From the cell containing the given text, extract its center point as (X, Y) coordinate. 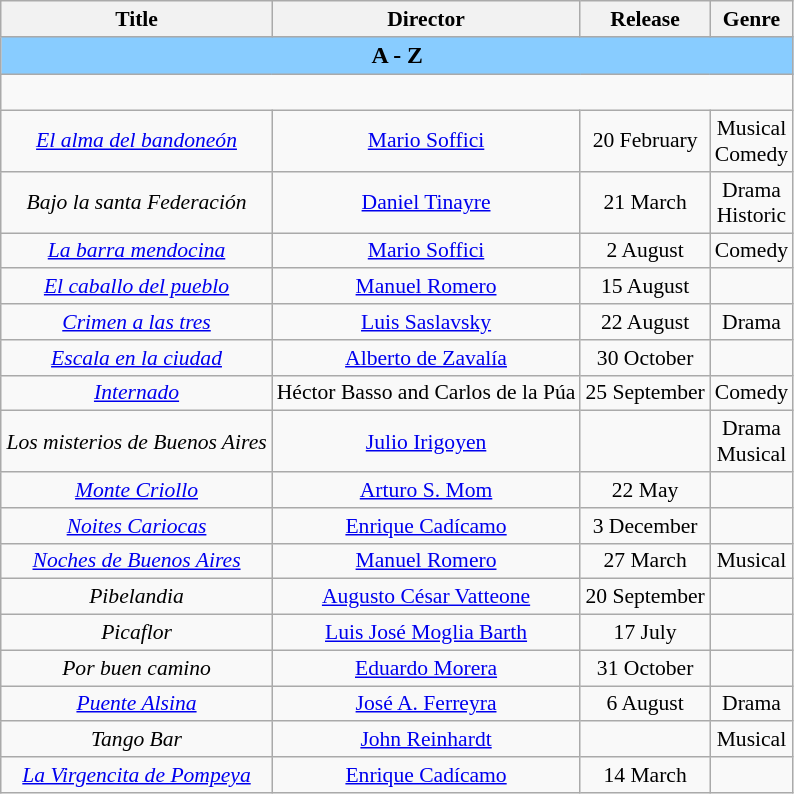
Release (644, 19)
22 August (644, 322)
20 February (644, 142)
2 August (644, 251)
Genre (752, 19)
6 August (644, 704)
Luis José Moglia Barth (426, 633)
20 September (644, 597)
21 March (644, 202)
Picaflor (136, 633)
Monte Criollo (136, 490)
Crimen a las tres (136, 322)
Luis Saslavsky (426, 322)
Los misterios de Buenos Aires (136, 442)
A - Z (397, 56)
Noites Cariocas (136, 526)
Director (426, 19)
Title (136, 19)
25 September (644, 393)
La barra mendocina (136, 251)
17 July (644, 633)
Internado (136, 393)
MusicalComedy (752, 142)
Eduardo Morera (426, 668)
La Virgencita de Pompeya (136, 775)
Augusto César Vatteone (426, 597)
Daniel Tinayre (426, 202)
José A. Ferreyra (426, 704)
Tango Bar (136, 740)
27 March (644, 561)
Por buen camino (136, 668)
Bajo la santa Federación (136, 202)
3 December (644, 526)
Puente Alsina (136, 704)
Noches de Buenos Aires (136, 561)
El alma del bandoneón (136, 142)
Julio Irigoyen (426, 442)
Pibelandia (136, 597)
El caballo del pueblo (136, 287)
31 October (644, 668)
Arturo S. Mom (426, 490)
DramaMusical (752, 442)
John Reinhardt (426, 740)
22 May (644, 490)
Escala en la ciudad (136, 358)
DramaHistoric (752, 202)
30 October (644, 358)
Alberto de Zavalía (426, 358)
15 August (644, 287)
14 March (644, 775)
Héctor Basso and Carlos de la Púa (426, 393)
